Determine the (x, y) coordinate at the center of the cell enclosing the given text.  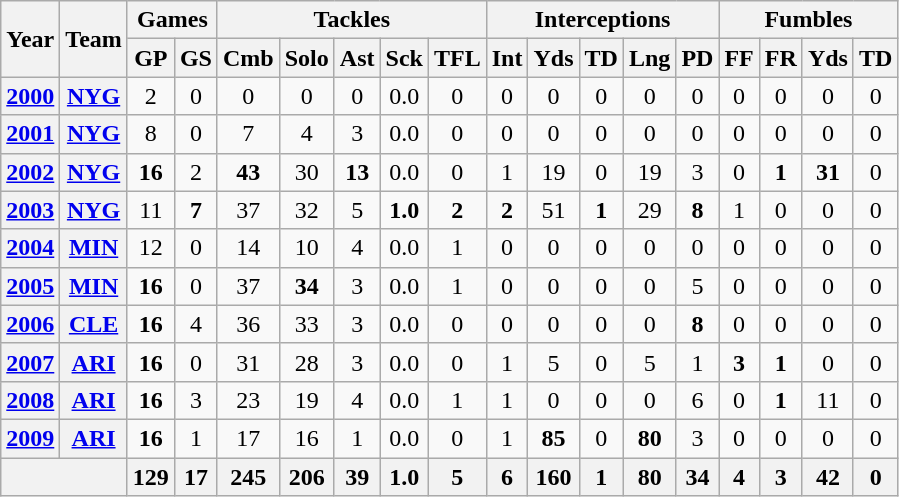
Sck (404, 58)
28 (306, 362)
32 (306, 210)
51 (554, 210)
10 (306, 248)
2005 (30, 286)
Year (30, 39)
43 (248, 172)
245 (248, 477)
85 (554, 438)
129 (150, 477)
2004 (30, 248)
30 (306, 172)
2007 (30, 362)
FR (780, 58)
2001 (30, 134)
13 (357, 172)
2003 (30, 210)
Cmb (248, 58)
29 (649, 210)
Interceptions (602, 20)
GS (196, 58)
Team (94, 39)
Lng (649, 58)
Solo (306, 58)
2000 (30, 96)
2009 (30, 438)
PD (698, 58)
TFL (457, 58)
14 (248, 248)
Tackles (352, 20)
2006 (30, 324)
39 (357, 477)
FF (739, 58)
Ast (357, 58)
23 (248, 400)
GP (150, 58)
2002 (30, 172)
42 (828, 477)
2008 (30, 400)
Games (172, 20)
Fumbles (808, 20)
206 (306, 477)
33 (306, 324)
Int (507, 58)
160 (554, 477)
CLE (94, 324)
12 (150, 248)
36 (248, 324)
